Scan for the cell matching the given text and deliver its [x, y] coordinate at center. 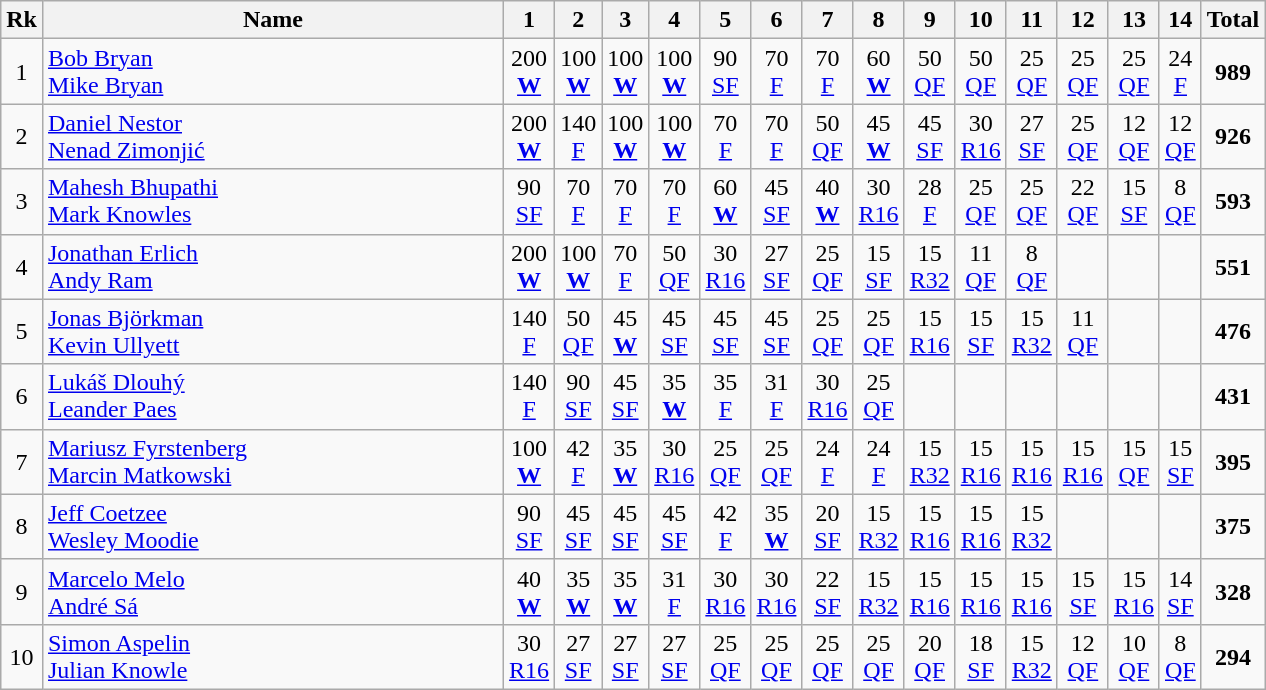
11 [1032, 20]
476 [1233, 332]
Jonathan Erlich Andy Ram [272, 266]
328 [1233, 592]
431 [1233, 396]
Jeff Coetzee Wesley Moodie [272, 526]
35F [726, 396]
Total [1233, 20]
15QF [1134, 462]
28F [930, 202]
15 SF [1180, 462]
294 [1233, 656]
20QF [930, 656]
375 [1233, 526]
Marcelo Melo André Sá [272, 592]
12 [1082, 20]
926 [1233, 136]
13 [1134, 20]
593 [1233, 202]
989 [1233, 72]
Lukáš Dlouhý Leander Paes [272, 396]
14 [1180, 20]
20SF [828, 526]
395 [1233, 462]
Mahesh Bhupathi Mark Knowles [272, 202]
Rk [22, 20]
551 [1233, 266]
Bob Bryan Mike Bryan [272, 72]
Jonas Björkman Kevin Ullyett [272, 332]
Simon Aspelin Julian Knowle [272, 656]
Mariusz Fyrstenberg Marcin Matkowski [272, 462]
Name [272, 20]
22QF [1082, 202]
Daniel Nestor Nenad Zimonjić [272, 136]
22SF [828, 592]
10QF [1134, 656]
18SF [980, 656]
14SF [1180, 592]
